Extract the [x, y] coordinate from the center of the cell holding the provided text.  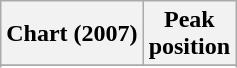
Chart (2007) [72, 34]
Peakposition [189, 34]
